Search for the cell housing the specified text and yield its (X, Y) center coordinate. 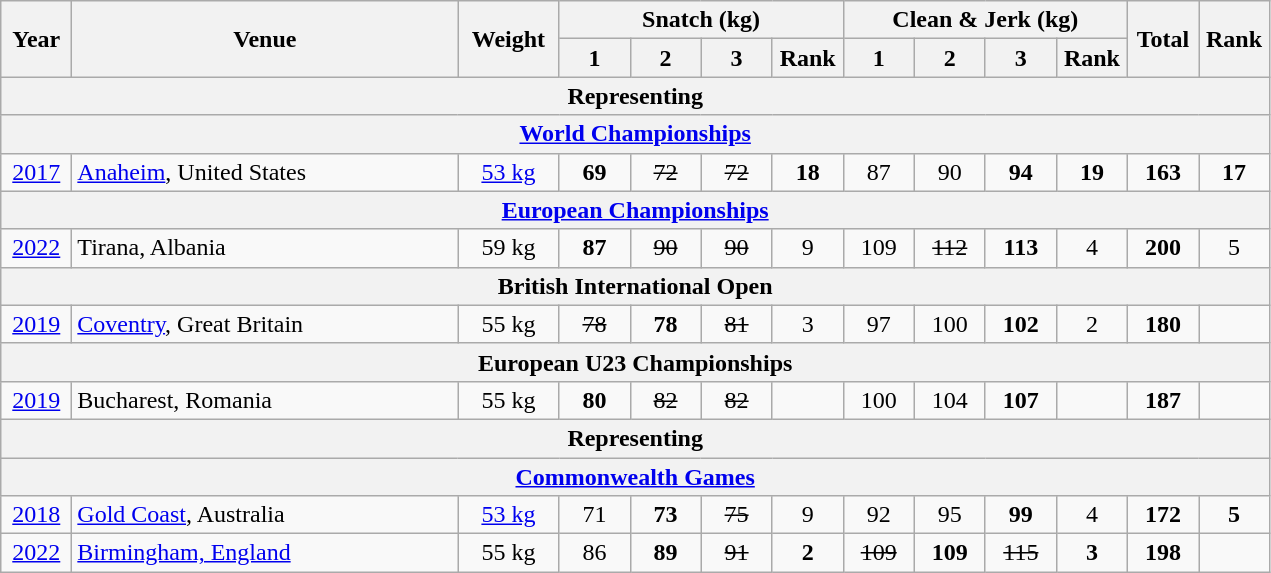
17 (1234, 172)
Venue (265, 39)
86 (594, 553)
91 (736, 553)
Commonwealth Games (636, 477)
59 kg (508, 248)
102 (1020, 324)
80 (594, 400)
73 (666, 515)
Bucharest, Romania (265, 400)
Year (36, 39)
113 (1020, 248)
69 (594, 172)
95 (950, 515)
European U23 Championships (636, 362)
Birmingham, England (265, 553)
94 (1020, 172)
81 (736, 324)
92 (878, 515)
180 (1162, 324)
Tirana, Albania (265, 248)
Weight (508, 39)
71 (594, 515)
75 (736, 515)
107 (1020, 400)
104 (950, 400)
2017 (36, 172)
99 (1020, 515)
18 (808, 172)
187 (1162, 400)
97 (878, 324)
200 (1162, 248)
163 (1162, 172)
172 (1162, 515)
89 (666, 553)
115 (1020, 553)
Total (1162, 39)
European Championships (636, 210)
2018 (36, 515)
19 (1092, 172)
198 (1162, 553)
Coventry, Great Britain (265, 324)
British International Open (636, 286)
World Championships (636, 134)
Gold Coast, Australia (265, 515)
Snatch (kg) (701, 20)
Clean & Jerk (kg) (985, 20)
Anaheim, United States (265, 172)
112 (950, 248)
